Locate the cell with the specified text and output its (x, y) center coordinate. 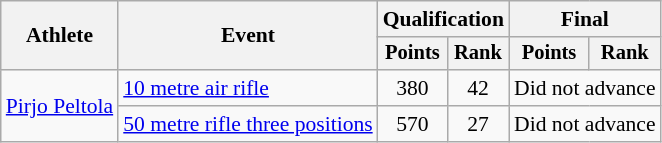
27 (478, 124)
Athlete (60, 36)
42 (478, 88)
380 (412, 88)
Qualification (444, 19)
50 metre rifle three positions (248, 124)
Pirjo Peltola (60, 106)
Final (585, 19)
Event (248, 36)
570 (412, 124)
10 metre air rifle (248, 88)
